Provide the [x, y] coordinate of the cell's center where the given text is located.  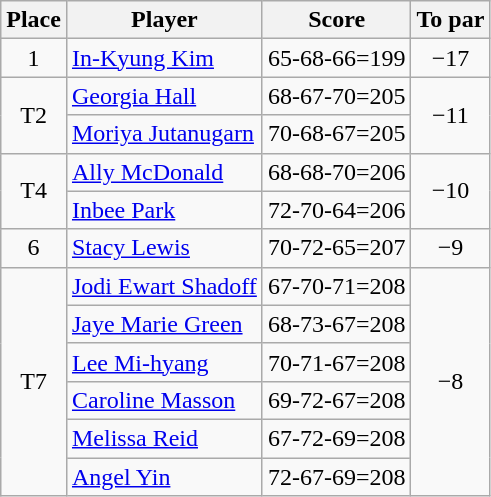
Place [34, 20]
Player [164, 20]
68-68-70=206 [336, 172]
Moriya Jutanugarn [164, 134]
Georgia Hall [164, 96]
Lee Mi-hyang [164, 362]
−10 [450, 191]
67-72-69=208 [336, 438]
72-70-64=206 [336, 210]
Caroline Masson [164, 400]
Stacy Lewis [164, 248]
Angel Yin [164, 477]
−17 [450, 58]
Inbee Park [164, 210]
1 [34, 58]
−8 [450, 381]
70-72-65=207 [336, 248]
68-73-67=208 [336, 324]
Ally McDonald [164, 172]
To par [450, 20]
68-67-70=205 [336, 96]
Score [336, 20]
6 [34, 248]
70-68-67=205 [336, 134]
Jodi Ewart Shadoff [164, 286]
72-67-69=208 [336, 477]
Melissa Reid [164, 438]
Jaye Marie Green [164, 324]
−9 [450, 248]
69-72-67=208 [336, 400]
In-Kyung Kim [164, 58]
T4 [34, 191]
70-71-67=208 [336, 362]
67-70-71=208 [336, 286]
T2 [34, 115]
−11 [450, 115]
T7 [34, 381]
65-68-66=199 [336, 58]
